Search for the cell housing the specified text and yield its [x, y] center coordinate. 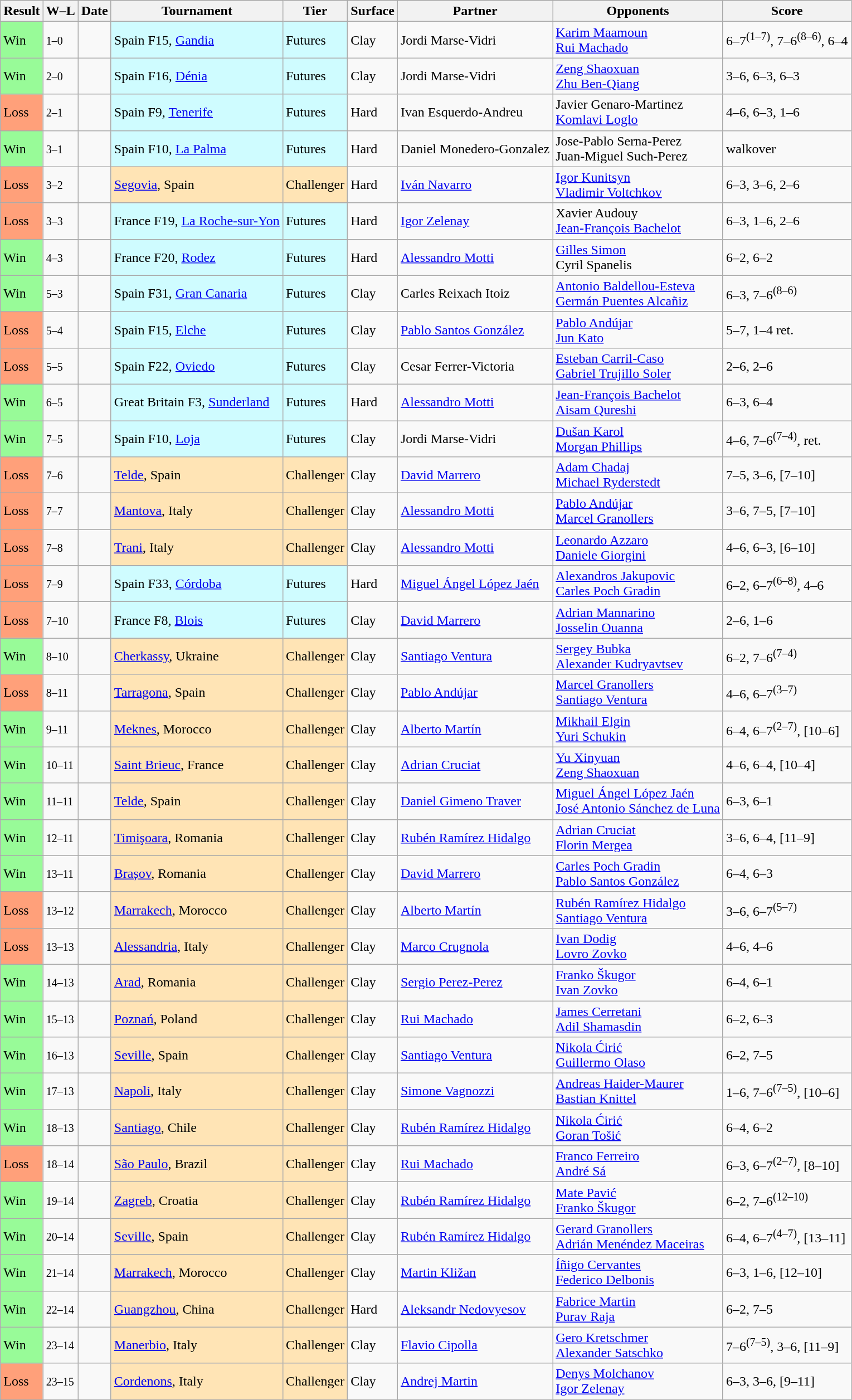
Mantova, Italy [197, 512]
2–6, 1–6 [787, 620]
Jose-Pablo Serna-Perez Juan-Miguel Such-Perez [638, 148]
Pablo Andújar Jun Kato [638, 330]
Score [787, 11]
Sergio Perez-Perez [475, 982]
Spain F16, Dénia [197, 76]
Yu Xinyuan Zeng Shaoxuan [638, 765]
4–6, 6–3, [6–10] [787, 547]
18–14 [60, 1164]
Franco Ferreiro André Sá [638, 1164]
Partner [475, 11]
14–13 [60, 982]
Karim Maamoun Rui Machado [638, 40]
6–2, 6–2 [787, 257]
Adrian Mannarino Josselin Ouanna [638, 620]
4–6, 4–6 [787, 946]
Spain F9, Tenerife [197, 113]
3–6, 6–4, [11–9] [787, 837]
Martin Kližan [475, 1273]
Daniel Monedero-Gonzalez [475, 148]
Surface [373, 11]
Tier [315, 11]
Segovia, Spain [197, 185]
6–3, 1–6, [12–10] [787, 1273]
10–11 [60, 765]
3–2 [60, 185]
6–2, 7–6(12–10) [787, 1200]
Fabrice Martin Purav Raja [638, 1309]
Simone Vagnozzi [475, 1091]
6–3, 3–6, 2–6 [787, 185]
7–6 [60, 475]
6–3, 1–6, 2–6 [787, 221]
6–4, 6–7(2–7), [10–6] [787, 729]
Ivan Dodig Lovro Zovko [638, 946]
18–13 [60, 1128]
7–6(7–5), 3–6, [11–9] [787, 1345]
2–6, 2–6 [787, 366]
Ivan Esquerdo-Andreu [475, 113]
3–3 [60, 221]
7–7 [60, 512]
5–7, 1–4 ret. [787, 330]
6–7(1–7), 7–6(8–6), 6–4 [787, 40]
Flavio Cipolla [475, 1345]
Zeng Shaoxuan Zhu Ben-Qiang [638, 76]
Sergey Bubka Alexander Kudryavtsev [638, 657]
Mate Pavić Franko Škugor [638, 1200]
Spain F15, Gandia [197, 40]
Cherkassy, Ukraine [197, 657]
Antonio Baldellou-Esteva Germán Puentes Alcañiz [638, 293]
1–0 [60, 40]
6–2, 6–7(6–8), 4–6 [787, 584]
Guangzhou, China [197, 1309]
2–0 [60, 76]
6–3, 3–6, [9–11] [787, 1381]
16–13 [60, 1056]
6–2, 7–6(7–4) [787, 657]
W–L [60, 11]
Xavier Audouy Jean-François Bachelot [638, 221]
Daniel Gimeno Traver [475, 801]
7–10 [60, 620]
walkover [787, 148]
Meknes, Morocco [197, 729]
Result [22, 11]
Spain F10, Loja [197, 438]
Javier Genaro-Martinez Komlavi Loglo [638, 113]
Tournament [197, 11]
Miguel Ángel López Jaén [475, 584]
5–4 [60, 330]
6–4, 6–1 [787, 982]
3–1 [60, 148]
Íñigo Cervantes Federico Delbonis [638, 1273]
Gero Kretschmer Alexander Satschko [638, 1345]
Spain F33, Córdoba [197, 584]
Trani, Italy [197, 547]
James Cerretani Adil Shamasdin [638, 1019]
Opponents [638, 11]
Santiago, Chile [197, 1128]
Saint Brieuc, France [197, 765]
3–6, 7–5, [7–10] [787, 512]
Marco Crugnola [475, 946]
Alexandros Jakupovic Carles Poch Gradin [638, 584]
Denys Molchanov Igor Zelenay [638, 1381]
4–6, 6–3, 1–6 [787, 113]
6–2, 6–3 [787, 1019]
6–5 [60, 402]
22–14 [60, 1309]
Cesar Ferrer-Victoria [475, 366]
Mikhail Elgin Yuri Schukin [638, 729]
15–13 [60, 1019]
Gilles Simon Cyril Spanelis [638, 257]
7–5, 3–6, [7–10] [787, 475]
Arad, Romania [197, 982]
11–11 [60, 801]
13–11 [60, 874]
Carles Reixach Itoiz [475, 293]
Leonardo Azzaro Daniele Giorgini [638, 547]
9–11 [60, 729]
23–14 [60, 1345]
7–8 [60, 547]
8–10 [60, 657]
Alessandria, Italy [197, 946]
Marcel Granollers Santiago Ventura [638, 692]
Cordenons, Italy [197, 1381]
Tarragona, Spain [197, 692]
Andreas Haider-Maurer Bastian Knittel [638, 1091]
Date [95, 11]
3–6, 6–3, 6–3 [787, 76]
4–6, 7–6(7–4), ret. [787, 438]
São Paulo, Brazil [197, 1164]
12–11 [60, 837]
Adam Chadaj Michael Ryderstedt [638, 475]
13–13 [60, 946]
Adrian Cruciat [475, 765]
2–1 [60, 113]
17–13 [60, 1091]
Rubén Ramírez Hidalgo Santiago Ventura [638, 910]
Miguel Ángel López Jaén José Antonio Sánchez de Luna [638, 801]
6–4, 6–3 [787, 874]
19–14 [60, 1200]
Franko Škugor Ivan Zovko [638, 982]
Poznań, Poland [197, 1019]
Pablo Andújar [475, 692]
France F20, Rodez [197, 257]
Nikola Ćirić Guillermo Olaso [638, 1056]
France F8, Blois [197, 620]
Dušan Karol Morgan Phillips [638, 438]
Andrej Martin [475, 1381]
Pablo Santos González [475, 330]
21–14 [60, 1273]
4–3 [60, 257]
20–14 [60, 1236]
5–3 [60, 293]
Napoli, Italy [197, 1091]
Spain F15, Elche [197, 330]
6–4, 6–2 [787, 1128]
6–3, 6–7(2–7), [8–10] [787, 1164]
1–6, 7–6(7–5), [10–6] [787, 1091]
Adrian Cruciat Florin Mergea [638, 837]
4–6, 6–4, [10–4] [787, 765]
Gerard Granollers Adrián Menéndez Maceiras [638, 1236]
5–5 [60, 366]
6–4, 6–7(4–7), [13–11] [787, 1236]
Brașov, Romania [197, 874]
4–6, 6–7(3–7) [787, 692]
Manerbio, Italy [197, 1345]
6–3, 6–1 [787, 801]
3–6, 6–7(5–7) [787, 910]
6–3, 7–6(8–6) [787, 293]
Pablo Andújar Marcel Granollers [638, 512]
Igor Kunitsyn Vladimir Voltchkov [638, 185]
Spain F31, Gran Canaria [197, 293]
Spain F22, Oviedo [197, 366]
8–11 [60, 692]
Spain F10, La Palma [197, 148]
6–3, 6–4 [787, 402]
Jean-François Bachelot Aisam Qureshi [638, 402]
Carles Poch Gradin Pablo Santos González [638, 874]
Iván Navarro [475, 185]
Igor Zelenay [475, 221]
Great Britain F3, Sunderland [197, 402]
13–12 [60, 910]
Aleksandr Nedovyesov [475, 1309]
Esteban Carril-Caso Gabriel Trujillo Soler [638, 366]
7–5 [60, 438]
23–15 [60, 1381]
France F19, La Roche-sur-Yon [197, 221]
Nikola Ćirić Goran Tošić [638, 1128]
7–9 [60, 584]
Timişoara, Romania [197, 837]
Zagreb, Croatia [197, 1200]
